Search for the cell housing the specified text and yield its [x, y] center coordinate. 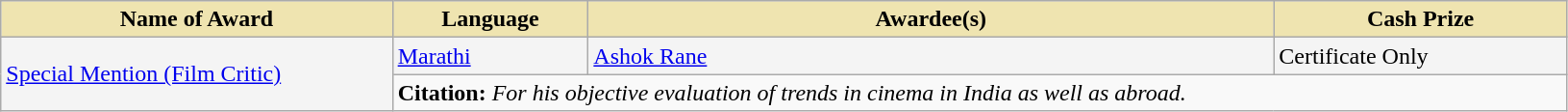
Awardee(s) [931, 19]
Name of Award [196, 19]
Cash Prize [1421, 19]
Language [490, 19]
Special Mention (Film Critic) [196, 74]
Certificate Only [1421, 56]
Citation: For his objective evaluation of trends in cinema in India as well as abroad. [980, 93]
Marathi [490, 56]
Ashok Rane [931, 56]
